Pinpoint the cell where the given text exists, returning its [X, Y] midpoint coordinate. 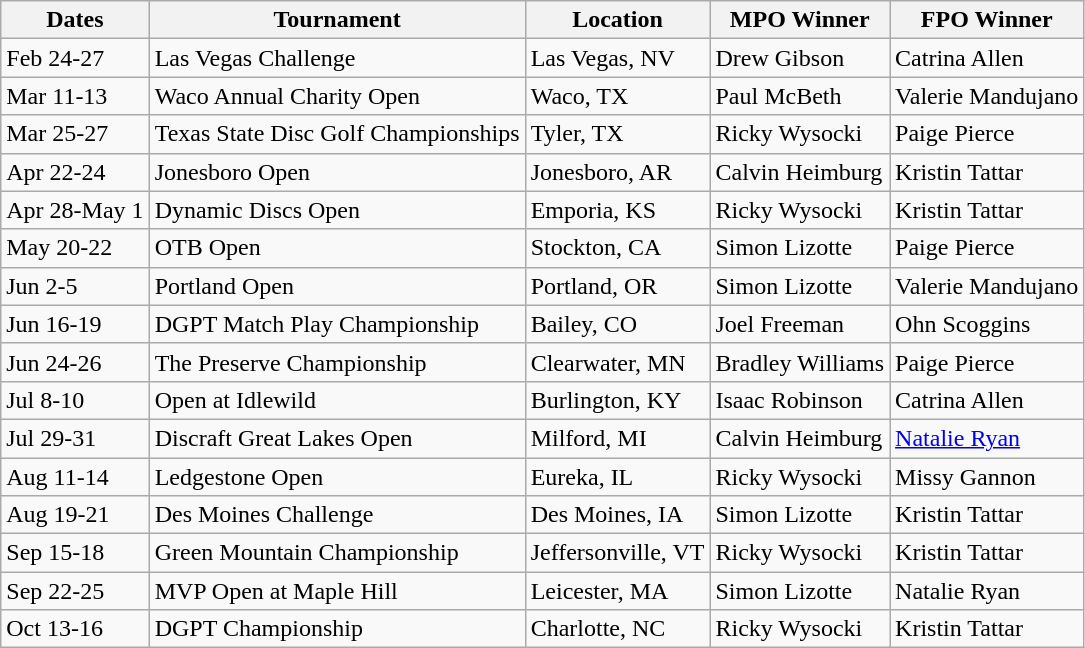
Tyler, TX [618, 134]
FPO Winner [987, 20]
Aug 19-21 [75, 515]
MPO Winner [800, 20]
Waco, TX [618, 96]
DGPT Championship [337, 629]
Las Vegas Challenge [337, 58]
Ohn Scoggins [987, 324]
Burlington, KY [618, 400]
Sep 15-18 [75, 553]
Portland Open [337, 286]
Apr 22-24 [75, 172]
Emporia, KS [618, 210]
Missy Gannon [987, 477]
Feb 24-27 [75, 58]
Open at Idlewild [337, 400]
Stockton, CA [618, 248]
Texas State Disc Golf Championships [337, 134]
Drew Gibson [800, 58]
Sep 22-25 [75, 591]
Oct 13-16 [75, 629]
Isaac Robinson [800, 400]
Jeffersonville, VT [618, 553]
Bradley Williams [800, 362]
Eureka, IL [618, 477]
DGPT Match Play Championship [337, 324]
The Preserve Championship [337, 362]
Jun 2-5 [75, 286]
Jul 29-31 [75, 438]
Mar 25-27 [75, 134]
Mar 11-13 [75, 96]
Apr 28-May 1 [75, 210]
Des Moines, IA [618, 515]
Joel Freeman [800, 324]
Las Vegas, NV [618, 58]
May 20-22 [75, 248]
Aug 11-14 [75, 477]
Charlotte, NC [618, 629]
Des Moines Challenge [337, 515]
Milford, MI [618, 438]
Dates [75, 20]
Portland, OR [618, 286]
Jun 24-26 [75, 362]
Dynamic Discs Open [337, 210]
Green Mountain Championship [337, 553]
Paul McBeth [800, 96]
Jonesboro Open [337, 172]
Jonesboro, AR [618, 172]
Bailey, CO [618, 324]
Waco Annual Charity Open [337, 96]
Jul 8-10 [75, 400]
Location [618, 20]
OTB Open [337, 248]
Jun 16-19 [75, 324]
Ledgestone Open [337, 477]
Clearwater, MN [618, 362]
Tournament [337, 20]
MVP Open at Maple Hill [337, 591]
Leicester, MA [618, 591]
Discraft Great Lakes Open [337, 438]
